Determine the (X, Y) coordinate at the center of the cell enclosing the given text.  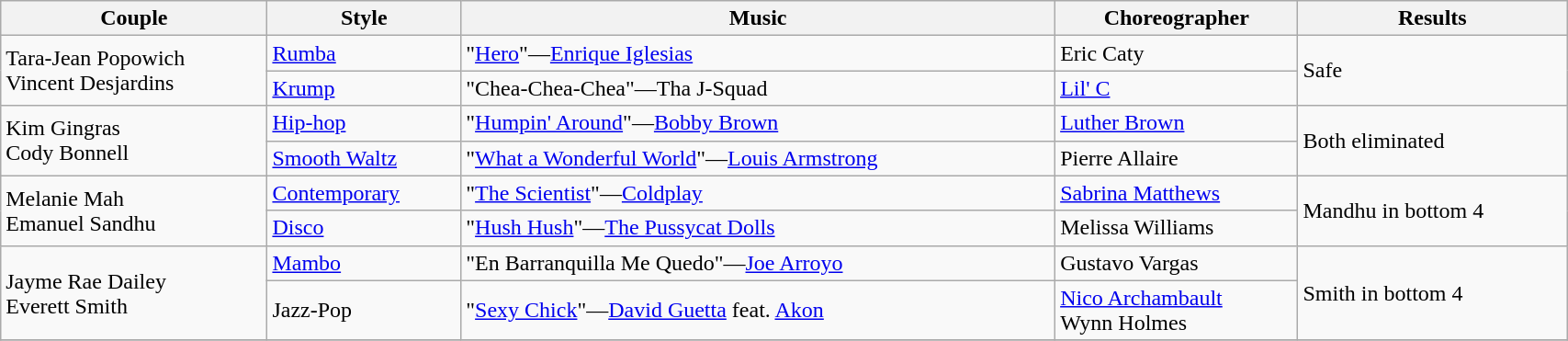
Jazz-Pop (364, 311)
Lil' C (1177, 88)
Luther Brown (1177, 123)
Melanie MahEmanuel Sandhu (134, 210)
Nico ArchambaultWynn Holmes (1177, 311)
Eric Caty (1177, 53)
Couple (134, 18)
Sabrina Matthews (1177, 193)
Both eliminated (1433, 141)
Results (1433, 18)
Mambo (364, 263)
"Humpin' Around"—Bobby Brown (759, 123)
"Sexy Chick"—David Guetta feat. Akon (759, 311)
"What a Wonderful World"—Louis Armstrong (759, 158)
Krump (364, 88)
Disco (364, 228)
Pierre Allaire (1177, 158)
Smooth Waltz (364, 158)
Melissa Williams (1177, 228)
Rumba (364, 53)
Contemporary (364, 193)
"Chea-Chea-Chea"—Tha J-Squad (759, 88)
Jayme Rae DaileyEverett Smith (134, 292)
Style (364, 18)
"Hero"—Enrique Iglesias (759, 53)
"Hush Hush"—The Pussycat Dolls (759, 228)
Tara-Jean PopowichVincent Desjardins (134, 71)
Gustavo Vargas (1177, 263)
"En Barranquilla Me Quedo"—Joe Arroyo (759, 263)
Music (759, 18)
"The Scientist"—Coldplay (759, 193)
Safe (1433, 71)
Kim GingrasCody Bonnell (134, 141)
Smith in bottom 4 (1433, 292)
Hip-hop (364, 123)
Choreographer (1177, 18)
Mandhu in bottom 4 (1433, 210)
